Return the [x, y] coordinate for the center point of the cell that contains the specified text.  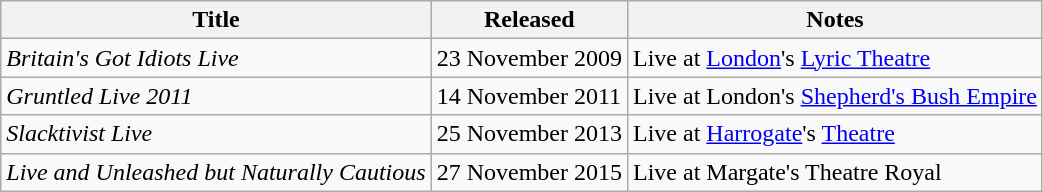
27 November 2015 [529, 172]
Live at London's Lyric Theatre [834, 58]
Slacktivist Live [216, 134]
Live at Margate's Theatre Royal [834, 172]
Live at Harrogate's Theatre [834, 134]
25 November 2013 [529, 134]
14 November 2011 [529, 96]
Gruntled Live 2011 [216, 96]
Released [529, 20]
Live and Unleashed but Naturally Cautious [216, 172]
Title [216, 20]
23 November 2009 [529, 58]
Britain's Got Idiots Live [216, 58]
Notes [834, 20]
Live at London's Shepherd's Bush Empire [834, 96]
